Extract the [X, Y] coordinate from the center of the cell holding the provided text.  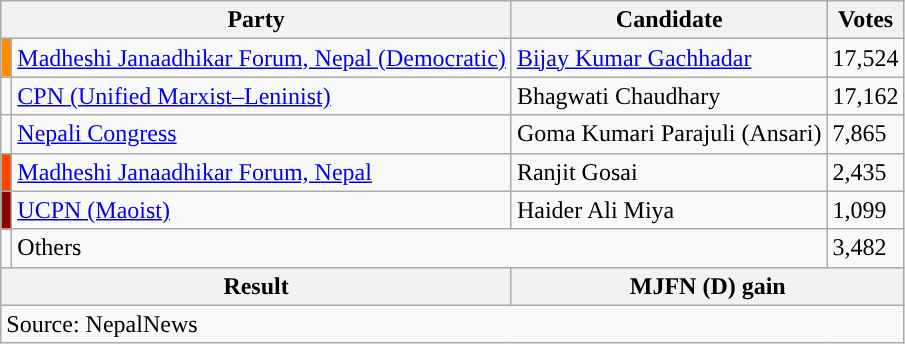
Others [420, 248]
Party [256, 20]
7,865 [866, 134]
Candidate [669, 20]
Result [256, 286]
Nepali Congress [262, 134]
Madheshi Janaadhikar Forum, Nepal [262, 172]
Haider Ali Miya [669, 210]
CPN (Unified Marxist–Leninist) [262, 96]
Madheshi Janaadhikar Forum, Nepal (Democratic) [262, 58]
Votes [866, 20]
1,099 [866, 210]
3,482 [866, 248]
Ranjit Gosai [669, 172]
2,435 [866, 172]
17,524 [866, 58]
Bijay Kumar Gachhadar [669, 58]
Source: NepalNews [452, 324]
UCPN (Maoist) [262, 210]
Goma Kumari Parajuli (Ansari) [669, 134]
Bhagwati Chaudhary [669, 96]
17,162 [866, 96]
MJFN (D) gain [708, 286]
